Scan for the cell matching the given text and deliver its [x, y] coordinate at center. 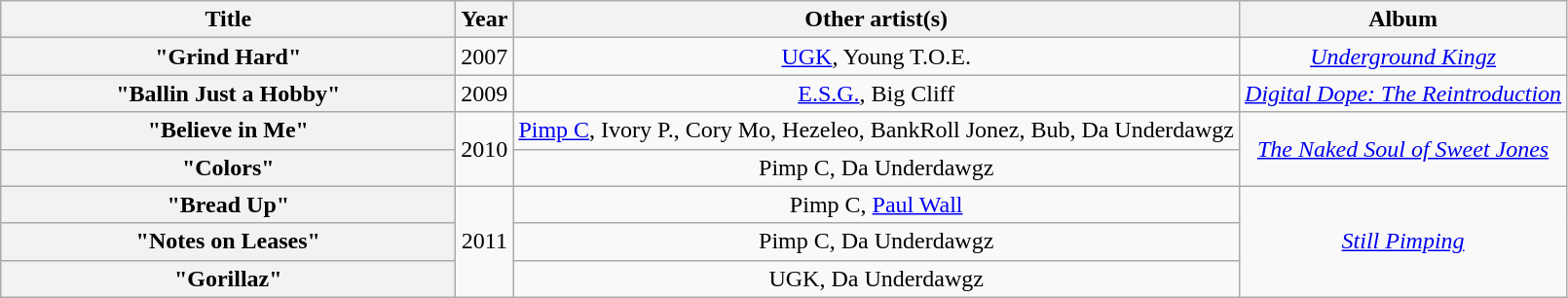
"Grind Hard" [228, 56]
"Ballin Just a Hobby" [228, 93]
Still Pimping [1403, 242]
UGK, Da Underdawgz [877, 279]
"Notes on Leases" [228, 242]
UGK, Young T.O.E. [877, 56]
Pimp C, Paul Wall [877, 205]
2009 [485, 93]
"Bread Up" [228, 205]
Other artist(s) [877, 19]
The Naked Soul of Sweet Jones [1403, 149]
Pimp C, Ivory P., Cory Mo, Hezeleo, BankRoll Jonez, Bub, Da Underdawgz [877, 130]
"Gorillaz" [228, 279]
"Colors" [228, 168]
Title [228, 19]
2010 [485, 149]
E.S.G., Big Cliff [877, 93]
"Believe in Me" [228, 130]
2011 [485, 242]
Underground Kingz [1403, 56]
Year [485, 19]
2007 [485, 56]
Digital Dope: The Reintroduction [1403, 93]
Album [1403, 19]
